Determine the (x, y) coordinate at the center of the cell enclosing the given text.  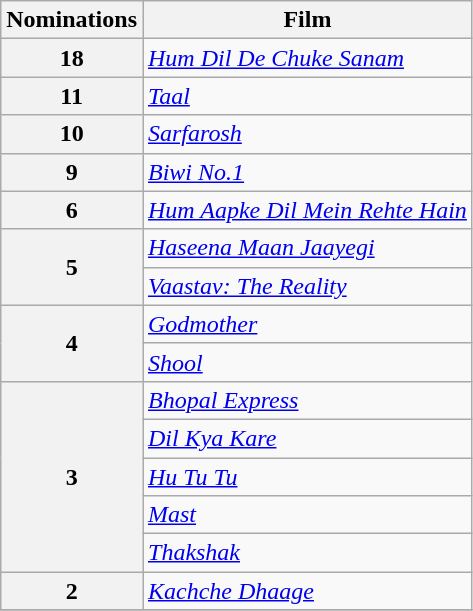
5 (72, 267)
Haseena Maan Jaayegi (307, 248)
10 (72, 134)
2 (72, 591)
Godmother (307, 324)
9 (72, 172)
Thakshak (307, 553)
Bhopal Express (307, 400)
3 (72, 476)
Shool (307, 362)
Dil Kya Kare (307, 438)
11 (72, 96)
Taal (307, 96)
Vaastav: The Reality (307, 286)
6 (72, 210)
Nominations (72, 20)
Kachche Dhaage (307, 591)
Sarfarosh (307, 134)
Mast (307, 515)
Biwi No.1 (307, 172)
Hu Tu Tu (307, 477)
Film (307, 20)
Hum Dil De Chuke Sanam (307, 58)
Hum Aapke Dil Mein Rehte Hain (307, 210)
4 (72, 343)
18 (72, 58)
